Capture the cell that displays the provided text and extract its (x, y) central coordinate. 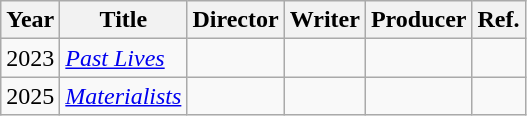
Title (124, 20)
2025 (30, 96)
Producer (418, 20)
Past Lives (124, 58)
2023 (30, 58)
Materialists (124, 96)
Year (30, 20)
Ref. (498, 20)
Writer (324, 20)
Director (236, 20)
